Provide the (x, y) coordinate of the cell's center where the given text is located.  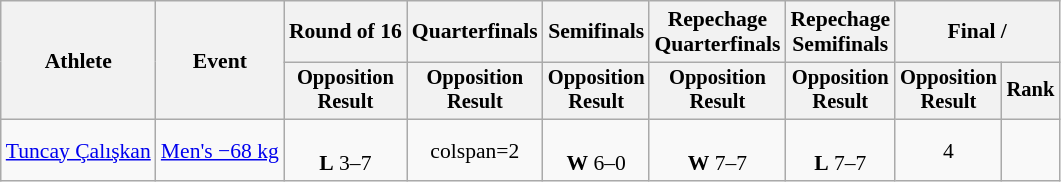
W 7–7 (717, 150)
RepechageSemifinals (840, 32)
Tuncay Çalışkan (78, 150)
Event (220, 60)
colspan=2 (475, 150)
L 3–7 (346, 150)
Men's −68 kg (220, 150)
Rank (1031, 91)
Final / (977, 32)
Round of 16 (346, 32)
L 7–7 (840, 150)
4 (948, 150)
Athlete (78, 60)
Quarterfinals (475, 32)
W 6–0 (596, 150)
Semifinals (596, 32)
RepechageQuarterfinals (717, 32)
